From the cell containing the given text, extract its center point as [x, y] coordinate. 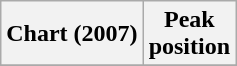
Peak position [189, 34]
Chart (2007) [72, 34]
